Search for the cell housing the specified text and yield its (X, Y) center coordinate. 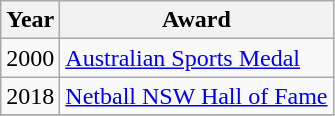
2018 (30, 96)
2000 (30, 58)
Year (30, 20)
Award (196, 20)
Australian Sports Medal (196, 58)
Netball NSW Hall of Fame (196, 96)
